Determine the [x, y] coordinate at the center of the cell enclosing the given text.  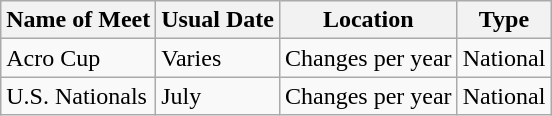
Name of Meet [78, 20]
Varies [218, 58]
July [218, 96]
Type [504, 20]
Usual Date [218, 20]
Location [368, 20]
U.S. Nationals [78, 96]
Acro Cup [78, 58]
